For the text-containing cell, return its midpoint in (X, Y) coordinate format. 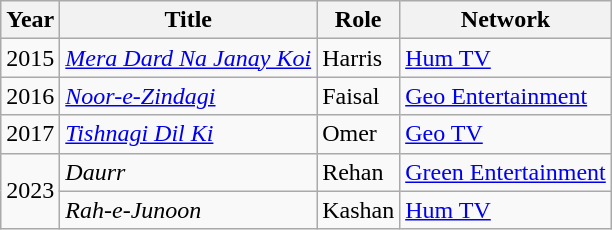
Geo Entertainment (506, 96)
2017 (30, 134)
Network (506, 20)
Harris (358, 58)
Faisal (358, 96)
Rehan (358, 172)
Daurr (188, 172)
Tishnagi Dil Ki (188, 134)
Noor-e-Zindagi (188, 96)
Omer (358, 134)
Mera Dard Na Janay Koi (188, 58)
Year (30, 20)
Green Entertainment (506, 172)
2016 (30, 96)
Kashan (358, 210)
2015 (30, 58)
Geo TV (506, 134)
Rah-e-Junoon (188, 210)
2023 (30, 191)
Title (188, 20)
Role (358, 20)
